Find where the given text appears and provide that cell's center as (x, y) coordinate. 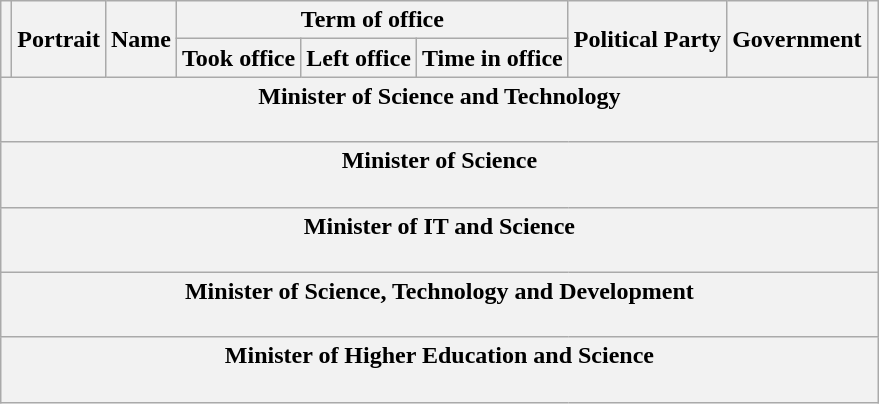
Term of office (373, 20)
Minister of Higher Education and Science (440, 370)
Portrait (59, 39)
Left office (359, 58)
Minister of Science, Technology and Development (440, 304)
Took office (239, 58)
Minister of IT and Science (440, 240)
Name (140, 39)
Government (797, 39)
Political Party (647, 39)
Minister of Science and Technology (440, 110)
Time in office (492, 58)
Minister of Science (440, 174)
